Locate the cell with the specified text and output its (X, Y) center coordinate. 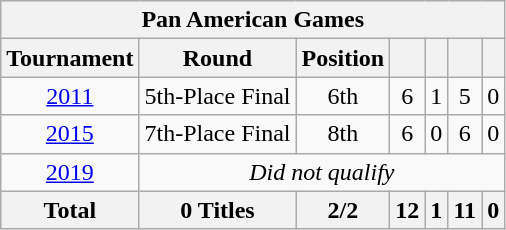
2015 (70, 134)
8th (343, 134)
2/2 (343, 210)
Position (343, 58)
Pan American Games (253, 20)
2019 (70, 172)
12 (408, 210)
Did not qualify (322, 172)
Tournament (70, 58)
11 (465, 210)
7th-Place Final (218, 134)
Total (70, 210)
5th-Place Final (218, 96)
5 (465, 96)
Round (218, 58)
0 Titles (218, 210)
2011 (70, 96)
6th (343, 96)
